Return [x, y] of the center of cell containing provided text 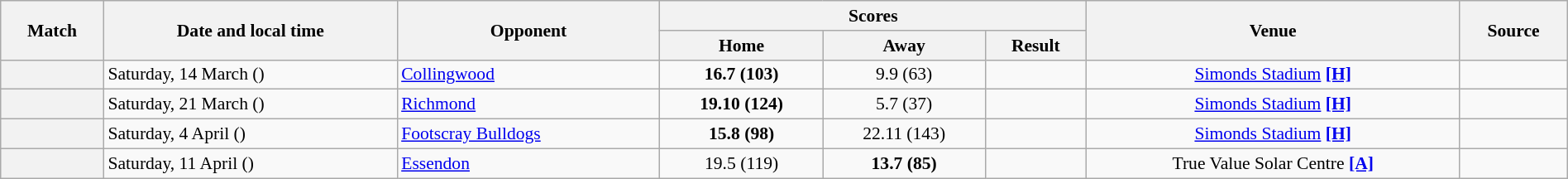
True Value Solar Centre [A] [1274, 163]
9.9 (63) [904, 75]
16.7 (103) [741, 75]
Essendon [528, 163]
15.8 (98) [741, 134]
Saturday, 21 March () [250, 104]
Date and local time [250, 30]
Scores [873, 16]
Opponent [528, 30]
19.5 (119) [741, 163]
Saturday, 14 March () [250, 75]
Venue [1274, 30]
Saturday, 4 April () [250, 134]
13.7 (85) [904, 163]
Collingwood [528, 75]
Away [904, 46]
Source [1513, 30]
5.7 (37) [904, 104]
Saturday, 11 April () [250, 163]
19.10 (124) [741, 104]
Result [1035, 46]
Home [741, 46]
Match [53, 30]
22.11 (143) [904, 134]
Richmond [528, 104]
Footscray Bulldogs [528, 134]
